Search for the cell housing the specified text and yield its (X, Y) center coordinate. 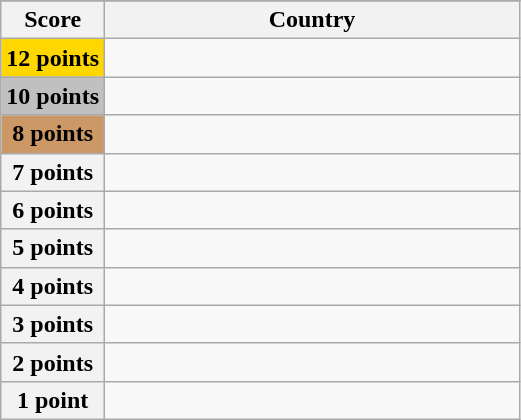
8 points (53, 134)
3 points (53, 324)
5 points (53, 248)
4 points (53, 286)
1 point (53, 400)
2 points (53, 362)
Score (53, 20)
7 points (53, 172)
Country (312, 20)
6 points (53, 210)
10 points (53, 96)
12 points (53, 58)
